Output the (X, Y) coordinate of the center of the cell containing the given text.  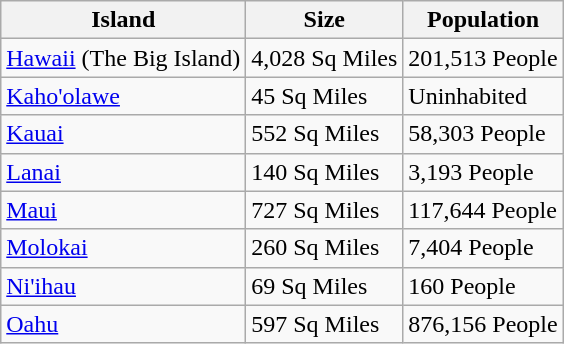
4,028 Sq Miles (324, 58)
7,404 People (483, 248)
Population (483, 20)
Kauai (124, 134)
117,644 People (483, 210)
Island (124, 20)
45 Sq Miles (324, 96)
Hawaii (The Big Island) (124, 58)
Size (324, 20)
Maui (124, 210)
3,193 People (483, 172)
Lanai (124, 172)
58,303 People (483, 134)
260 Sq Miles (324, 248)
Uninhabited (483, 96)
160 People (483, 286)
597 Sq Miles (324, 324)
201,513 People (483, 58)
140 Sq Miles (324, 172)
Kaho'olawe (124, 96)
552 Sq Miles (324, 134)
Molokai (124, 248)
Oahu (124, 324)
69 Sq Miles (324, 286)
Ni'ihau (124, 286)
876,156 People (483, 324)
727 Sq Miles (324, 210)
